Extract the [x, y] coordinate from the center of the cell holding the provided text.  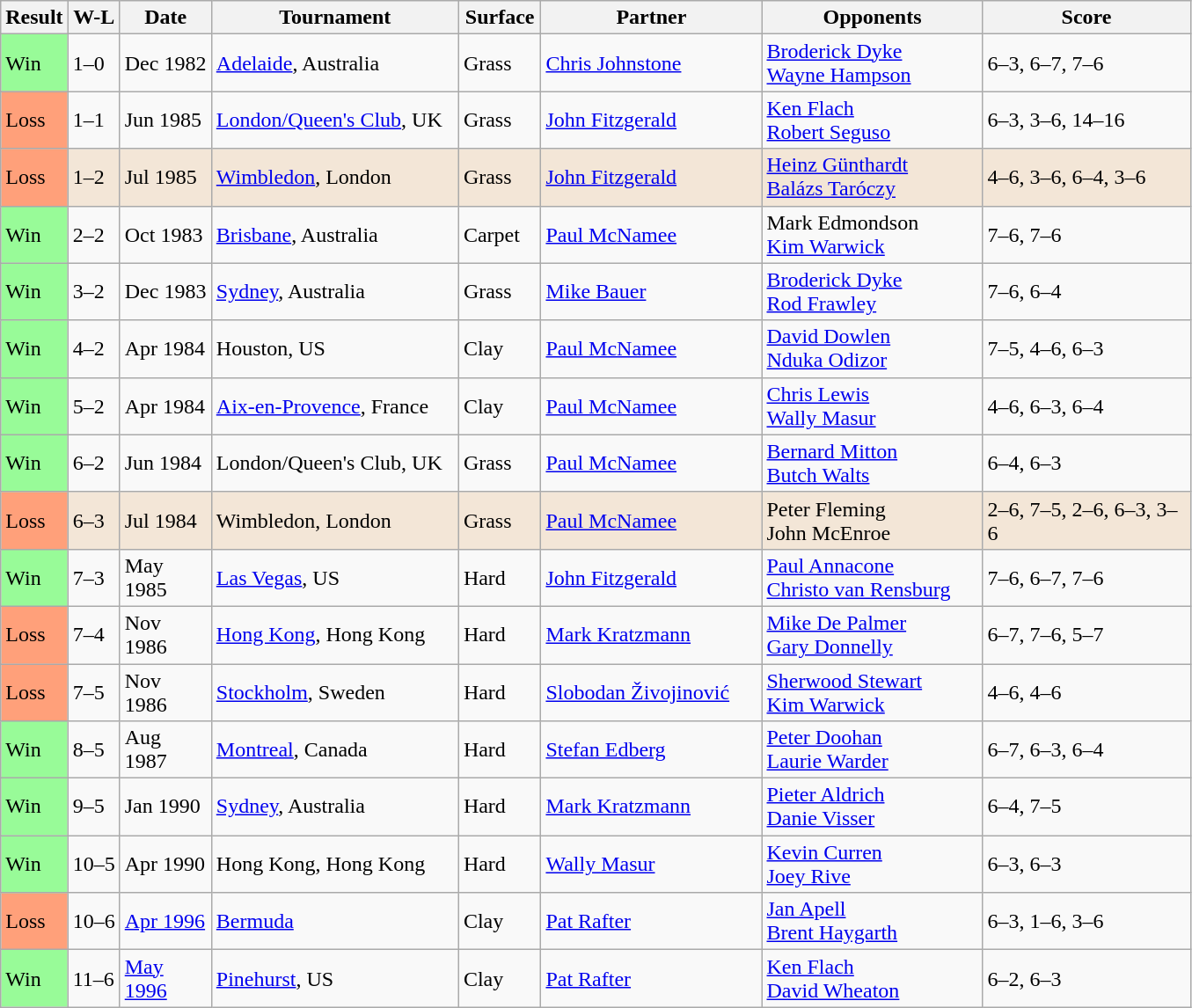
Apr 1996 [165, 922]
Paul Annacone Christo van Rensburg [873, 577]
6–3 [93, 521]
6–4, 7–5 [1086, 807]
1–0 [93, 63]
Slobodan Živojinović [651, 691]
7–6, 7–6 [1086, 234]
Houston, US [334, 348]
3–2 [93, 292]
7–4 [93, 635]
Surface [500, 18]
Chris Lewis Wally Masur [873, 406]
May 1996 [165, 978]
7–5 [93, 691]
6–3, 6–3 [1086, 864]
Jul 1985 [165, 178]
Result [34, 18]
Chris Johnstone [651, 63]
Broderick Dyke Wayne Hampson [873, 63]
Dec 1982 [165, 63]
7–5, 4–6, 6–3 [1086, 348]
4–6, 4–6 [1086, 691]
May 1985 [165, 577]
7–6, 6–4 [1086, 292]
Partner [651, 18]
Carpet [500, 234]
Bermuda [334, 922]
Heinz Günthardt Balázs Taróczy [873, 178]
Adelaide, Australia [334, 63]
10–6 [93, 922]
Aix-en-Provence, France [334, 406]
5–2 [93, 406]
Jul 1984 [165, 521]
Broderick Dyke Rod Frawley [873, 292]
11–6 [93, 978]
4–2 [93, 348]
8–5 [93, 749]
Bernard Mitton Butch Walts [873, 463]
1–1 [93, 120]
Mark Edmondson Kim Warwick [873, 234]
6–2, 6–3 [1086, 978]
4–6, 6–3, 6–4 [1086, 406]
Mike De Palmer Gary Donnelly [873, 635]
2–2 [93, 234]
Score [1086, 18]
4–6, 3–6, 6–4, 3–6 [1086, 178]
Oct 1983 [165, 234]
Ken Flach David Wheaton [873, 978]
7–3 [93, 577]
Jun 1984 [165, 463]
Aug 1987 [165, 749]
W-L [93, 18]
1–2 [93, 178]
Montreal, Canada [334, 749]
Tournament [334, 18]
Stockholm, Sweden [334, 691]
Jan Apell Brent Haygarth [873, 922]
Peter Fleming John McEnroe [873, 521]
Mike Bauer [651, 292]
9–5 [93, 807]
Opponents [873, 18]
Dec 1983 [165, 292]
Kevin Curren Joey Rive [873, 864]
6–7, 6–3, 6–4 [1086, 749]
2–6, 7–5, 2–6, 6–3, 3–6 [1086, 521]
Pinehurst, US [334, 978]
Stefan Edberg [651, 749]
Date [165, 18]
Brisbane, Australia [334, 234]
Sherwood Stewart Kim Warwick [873, 691]
10–5 [93, 864]
Apr 1990 [165, 864]
6–2 [93, 463]
7–6, 6–7, 7–6 [1086, 577]
David Dowlen Nduka Odizor [873, 348]
Las Vegas, US [334, 577]
Wally Masur [651, 864]
Pieter Aldrich Danie Visser [873, 807]
6–3, 1–6, 3–6 [1086, 922]
6–3, 3–6, 14–16 [1086, 120]
Jun 1985 [165, 120]
6–4, 6–3 [1086, 463]
Peter Doohan Laurie Warder [873, 749]
6–3, 6–7, 7–6 [1086, 63]
Jan 1990 [165, 807]
6–7, 7–6, 5–7 [1086, 635]
Ken Flach Robert Seguso [873, 120]
